For the text-containing cell, return its midpoint in [X, Y] coordinate format. 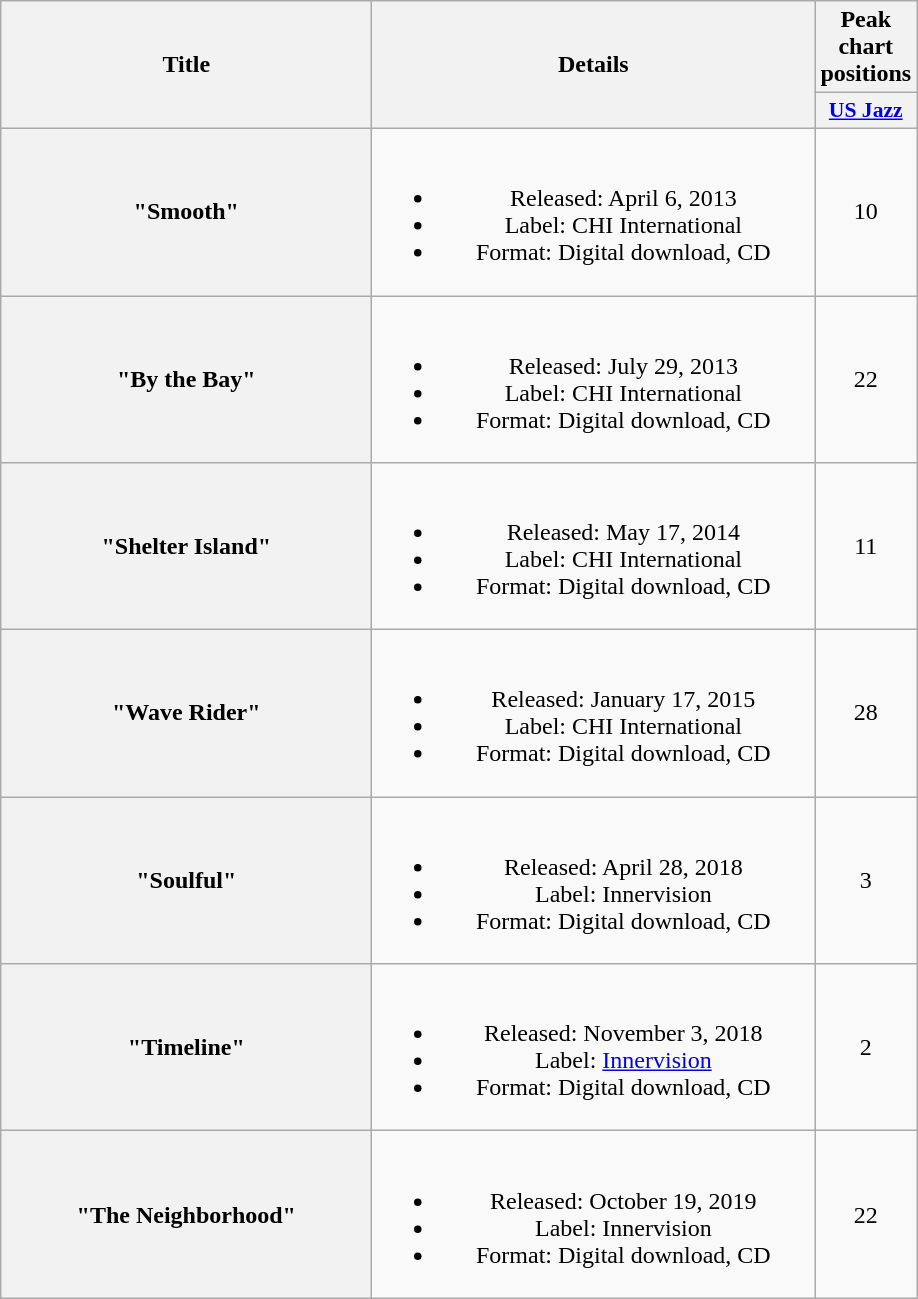
10 [866, 212]
Title [186, 65]
"Wave Rider" [186, 714]
"The Neighborhood" [186, 1214]
28 [866, 714]
2 [866, 1048]
Released: April 6, 2013Label: CHI InternationalFormat: Digital download, CD [594, 212]
"Smooth" [186, 212]
"Timeline" [186, 1048]
3 [866, 880]
Released: May 17, 2014Label: CHI InternationalFormat: Digital download, CD [594, 546]
"Soulful" [186, 880]
"By the Bay" [186, 380]
US Jazz [866, 111]
"Shelter Island" [186, 546]
Released: October 19, 2019Label: InnervisionFormat: Digital download, CD [594, 1214]
Released: July 29, 2013Label: CHI InternationalFormat: Digital download, CD [594, 380]
11 [866, 546]
Released: January 17, 2015Label: CHI InternationalFormat: Digital download, CD [594, 714]
Peak chart positions [866, 47]
Released: November 3, 2018Label: InnervisionFormat: Digital download, CD [594, 1048]
Details [594, 65]
Released: April 28, 2018Label: InnervisionFormat: Digital download, CD [594, 880]
